Capture the cell that displays the provided text and extract its (X, Y) central coordinate. 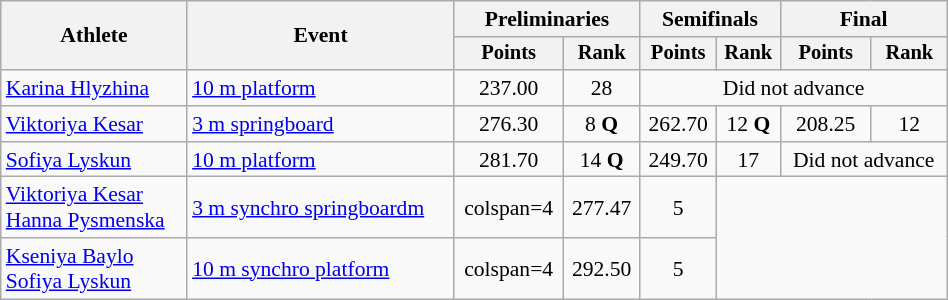
Semifinals (710, 19)
237.00 (508, 88)
Kseniya BayloSofiya Lyskun (94, 268)
3 m synchro springboardm (320, 208)
277.47 (602, 208)
Karina Hlyzhina (94, 88)
3 m springboard (320, 124)
10 m synchro platform (320, 268)
14 Q (602, 160)
28 (602, 88)
Viktoriya KesarHanna Pysmenska (94, 208)
276.30 (508, 124)
12 (909, 124)
262.70 (678, 124)
Event (320, 36)
Athlete (94, 36)
208.25 (826, 124)
Preliminaries (547, 19)
8 Q (602, 124)
17 (748, 160)
12 Q (748, 124)
249.70 (678, 160)
292.50 (602, 268)
Final (864, 19)
Viktoriya Kesar (94, 124)
281.70 (508, 160)
Sofiya Lyskun (94, 160)
